Find where the given text appears and provide that cell's center as (x, y) coordinate. 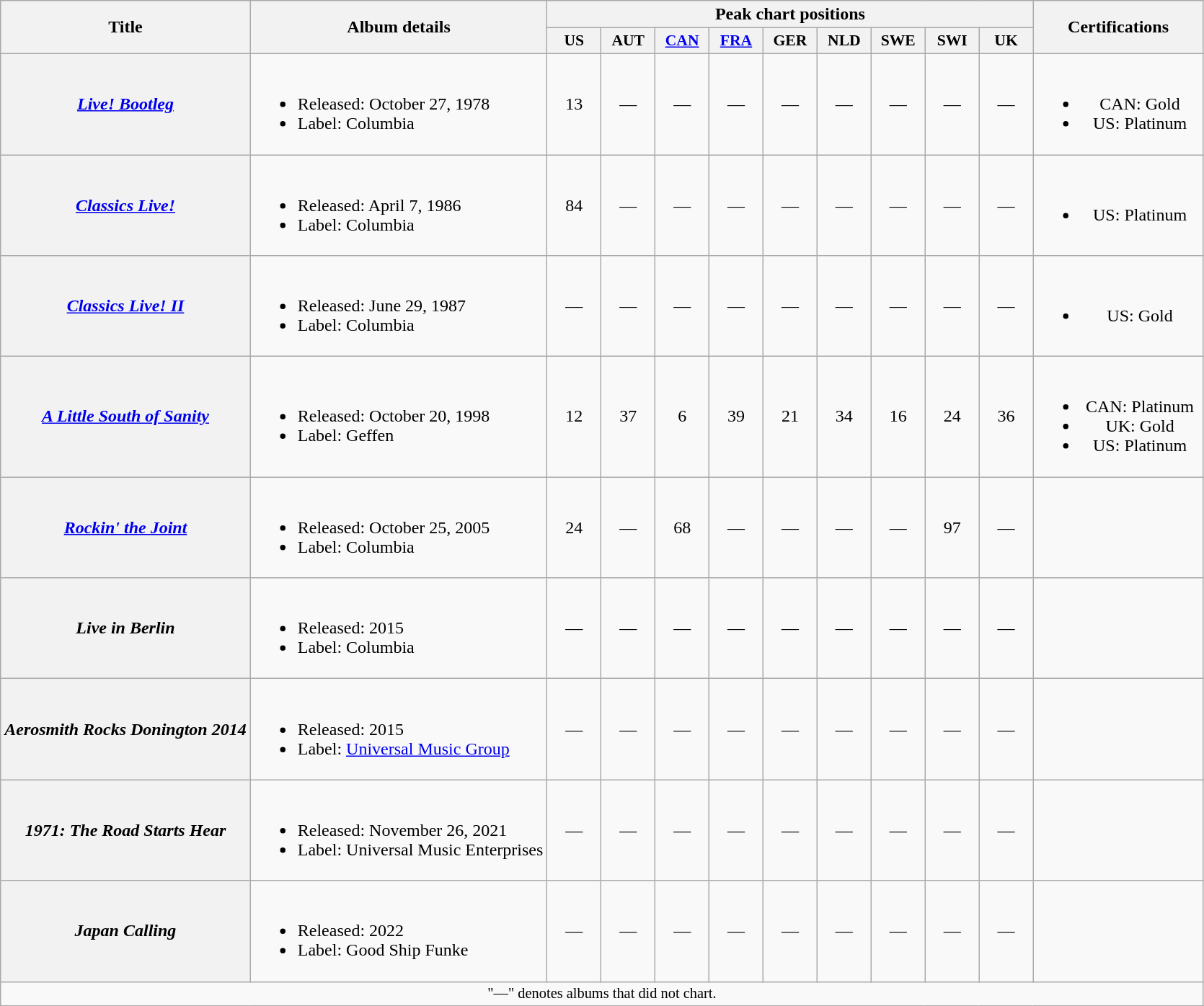
21 (790, 417)
Classics Live! (125, 205)
CAN: GoldUS: Platinum (1118, 104)
Aerosmith Rocks Donington 2014 (125, 729)
13 (574, 104)
CAN (682, 41)
Released: November 26, 2021Label: Universal Music Enterprises (399, 830)
SWE (898, 41)
UK (1006, 41)
"—" denotes albums that did not chart. (602, 994)
A Little South of Sanity (125, 417)
NLD (844, 41)
US (574, 41)
Released: October 25, 2005Label: Columbia (399, 528)
6 (682, 417)
SWI (952, 41)
Certifications (1118, 27)
Rockin' the Joint (125, 528)
Live! Bootleg (125, 104)
Peak chart positions (790, 14)
34 (844, 417)
97 (952, 528)
Title (125, 27)
16 (898, 417)
Released: October 20, 1998Label: Geffen (399, 417)
36 (1006, 417)
Live in Berlin (125, 628)
84 (574, 205)
GER (790, 41)
Released: 2022Label: Good Ship Funke (399, 931)
39 (737, 417)
Released: April 7, 1986Label: Columbia (399, 205)
CAN: PlatinumUK: GoldUS: Platinum (1118, 417)
Released: October 27, 1978Label: Columbia (399, 104)
FRA (737, 41)
Japan Calling (125, 931)
Released: 2015Label: Universal Music Group (399, 729)
US: Gold (1118, 306)
Classics Live! II (125, 306)
12 (574, 417)
37 (629, 417)
Album details (399, 27)
Released: 2015Label: Columbia (399, 628)
1971: The Road Starts Hear (125, 830)
AUT (629, 41)
68 (682, 528)
US: Platinum (1118, 205)
Released: June 29, 1987Label: Columbia (399, 306)
